Capture the cell that displays the provided text and extract its [x, y] central coordinate. 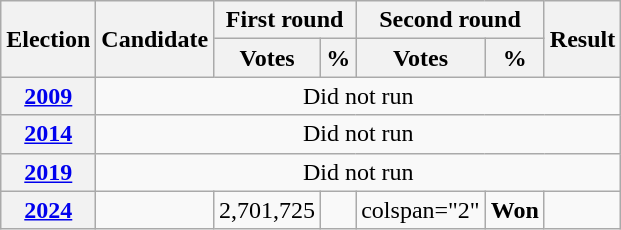
Second round [450, 20]
Result [582, 39]
Won [514, 210]
2024 [48, 210]
2019 [48, 172]
Election [48, 39]
2,701,725 [268, 210]
2009 [48, 96]
2014 [48, 134]
Candidate [155, 39]
First round [285, 20]
colspan="2" [421, 210]
